Output the (X, Y) coordinate of the center of the cell containing the given text.  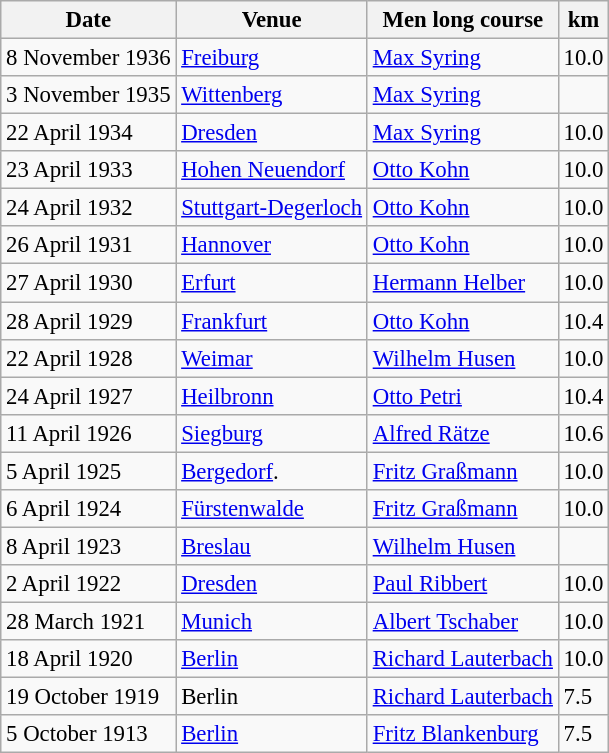
Date (88, 20)
Otto Petri (462, 396)
Bergedorf. (272, 471)
28 March 1921 (88, 621)
Hannover (272, 245)
10.6 (583, 433)
11 April 1926 (88, 433)
Alfred Rätze (462, 433)
6 April 1924 (88, 509)
28 April 1929 (88, 321)
22 April 1934 (88, 133)
Breslau (272, 546)
Hohen Neuendorf (272, 170)
Siegburg (272, 433)
Erfurt (272, 283)
Freiburg (272, 58)
Fritz Blankenburg (462, 734)
Wittenberg (272, 95)
24 April 1927 (88, 396)
Paul Ribbert (462, 584)
5 October 1913 (88, 734)
Hermann Helber (462, 283)
26 April 1931 (88, 245)
2 April 1922 (88, 584)
8 November 1936 (88, 58)
22 April 1928 (88, 358)
8 April 1923 (88, 546)
Frankfurt (272, 321)
5 April 1925 (88, 471)
Heilbronn (272, 396)
Weimar (272, 358)
Men long course (462, 20)
23 April 1933 (88, 170)
Stuttgart-Degerloch (272, 208)
18 April 1920 (88, 659)
24 April 1932 (88, 208)
Albert Tschaber (462, 621)
Munich (272, 621)
Fürstenwalde (272, 509)
3 November 1935 (88, 95)
km (583, 20)
27 April 1930 (88, 283)
Venue (272, 20)
19 October 1919 (88, 697)
